Locate the cell with the specified text and output its [x, y] center coordinate. 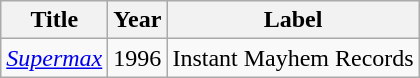
Year [138, 20]
1996 [138, 58]
Instant Mayhem Records [293, 58]
Title [54, 20]
Label [293, 20]
Supermax [54, 58]
